Extract the [X, Y] coordinate from the center of the cell holding the provided text.  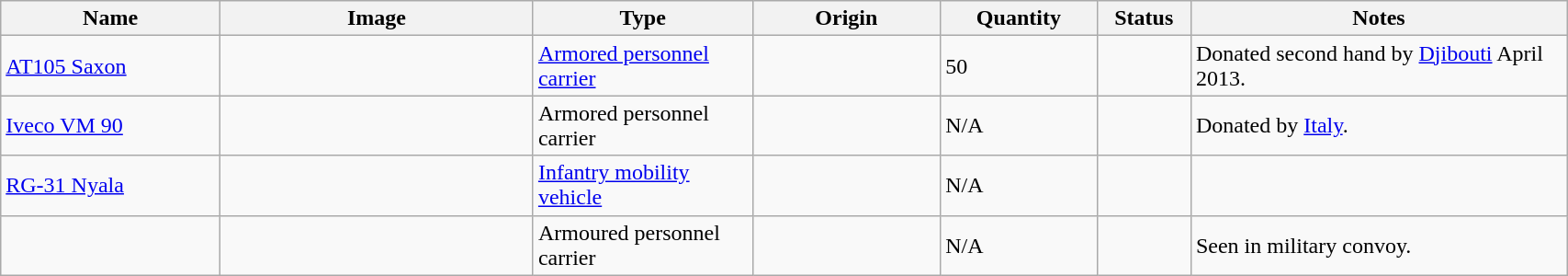
Status [1144, 18]
Name [110, 18]
AT105 Saxon [110, 66]
Image [377, 18]
Origin [847, 18]
Iveco VM 90 [110, 125]
Notes [1378, 18]
Donated second hand by Djibouti April 2013. [1378, 66]
Type [643, 18]
Armoured personnel carrier [643, 245]
50 [1019, 66]
Infantry mobility vehicle [643, 186]
RG-31 Nyala [110, 186]
Donated by Italy. [1378, 125]
Quantity [1019, 18]
Seen in military convoy. [1378, 245]
